Output the [x, y] coordinate of the center of the cell containing the given text.  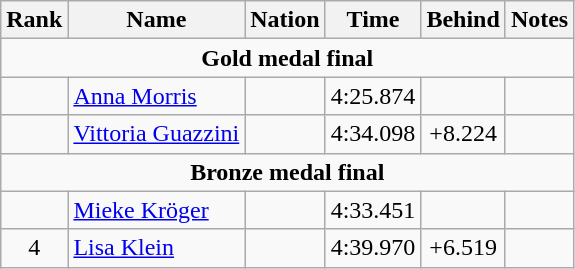
+6.519 [463, 248]
Notes [539, 20]
Time [373, 20]
4:39.970 [373, 248]
4:25.874 [373, 96]
Mieke Kröger [156, 210]
Vittoria Guazzini [156, 134]
Behind [463, 20]
4 [34, 248]
4:34.098 [373, 134]
Lisa Klein [156, 248]
Nation [285, 20]
Anna Morris [156, 96]
Rank [34, 20]
+8.224 [463, 134]
Gold medal final [288, 58]
Name [156, 20]
4:33.451 [373, 210]
Bronze medal final [288, 172]
